Detect which cell encompasses the target text, then output its [x, y] center coordinate. 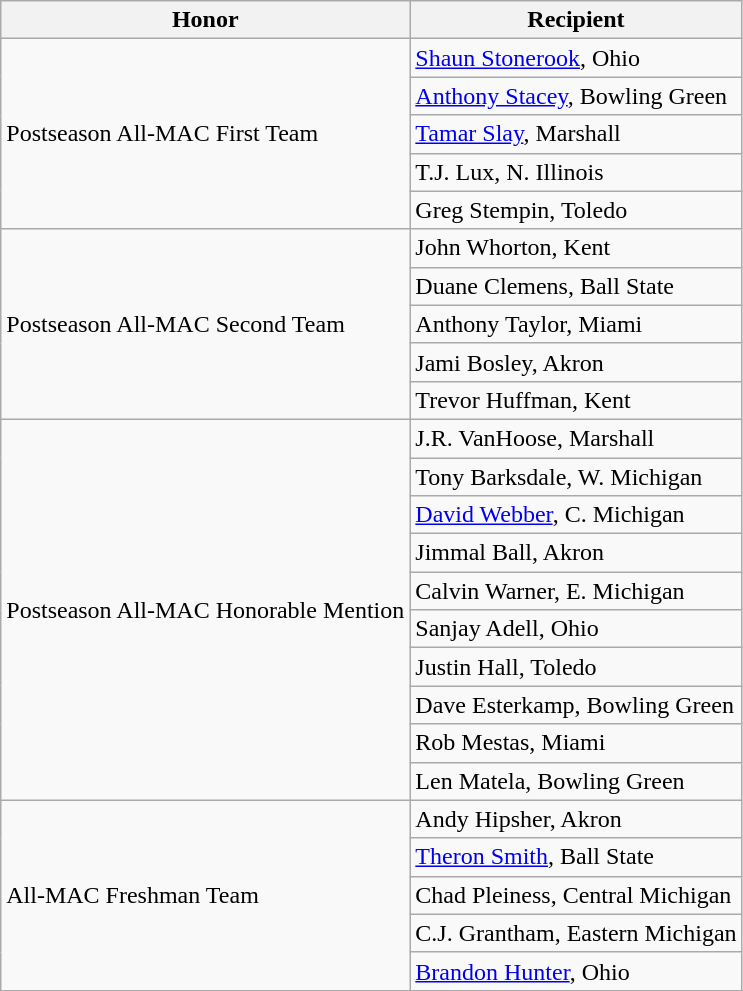
Jimmal Ball, Akron [576, 553]
Theron Smith, Ball State [576, 857]
Chad Pleiness, Central Michigan [576, 895]
Len Matela, Bowling Green [576, 781]
C.J. Grantham, Eastern Michigan [576, 933]
Sanjay Adell, Ohio [576, 629]
Brandon Hunter, Ohio [576, 971]
Tamar Slay, Marshall [576, 134]
Jami Bosley, Akron [576, 362]
Anthony Taylor, Miami [576, 324]
David Webber, C. Michigan [576, 515]
Postseason All-MAC First Team [206, 134]
Dave Esterkamp, Bowling Green [576, 705]
Rob Mestas, Miami [576, 743]
Anthony Stacey, Bowling Green [576, 96]
Duane Clemens, Ball State [576, 286]
Shaun Stonerook, Ohio [576, 58]
J.R. VanHoose, Marshall [576, 438]
Tony Barksdale, W. Michigan [576, 477]
Postseason All-MAC Honorable Mention [206, 610]
Andy Hipsher, Akron [576, 819]
Recipient [576, 20]
Justin Hall, Toledo [576, 667]
T.J. Lux, N. Illinois [576, 172]
Trevor Huffman, Kent [576, 400]
Calvin Warner, E. Michigan [576, 591]
Postseason All-MAC Second Team [206, 324]
Greg Stempin, Toledo [576, 210]
John Whorton, Kent [576, 248]
Honor [206, 20]
All-MAC Freshman Team [206, 895]
